Find where the given text appears and provide that cell's center as (x, y) coordinate. 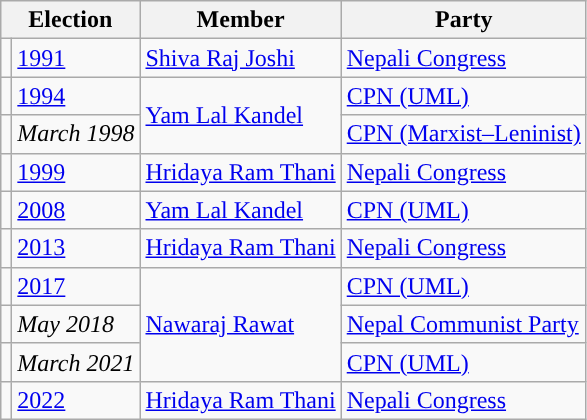
Election (70, 20)
CPN (Marxist–Leninist) (464, 134)
Nepal Communist Party (464, 324)
1994 (76, 96)
Shiva Raj Joshi (240, 58)
2013 (76, 248)
Party (464, 20)
2008 (76, 210)
2017 (76, 286)
1999 (76, 172)
Nawaraj Rawat (240, 324)
May 2018 (76, 324)
March 1998 (76, 134)
1991 (76, 58)
March 2021 (76, 362)
Member (240, 20)
2022 (76, 400)
